Return (X, Y) of the center of cell containing provided text 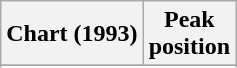
Peakposition (189, 34)
Chart (1993) (72, 34)
